For the text-containing cell, return its midpoint in [X, Y] coordinate format. 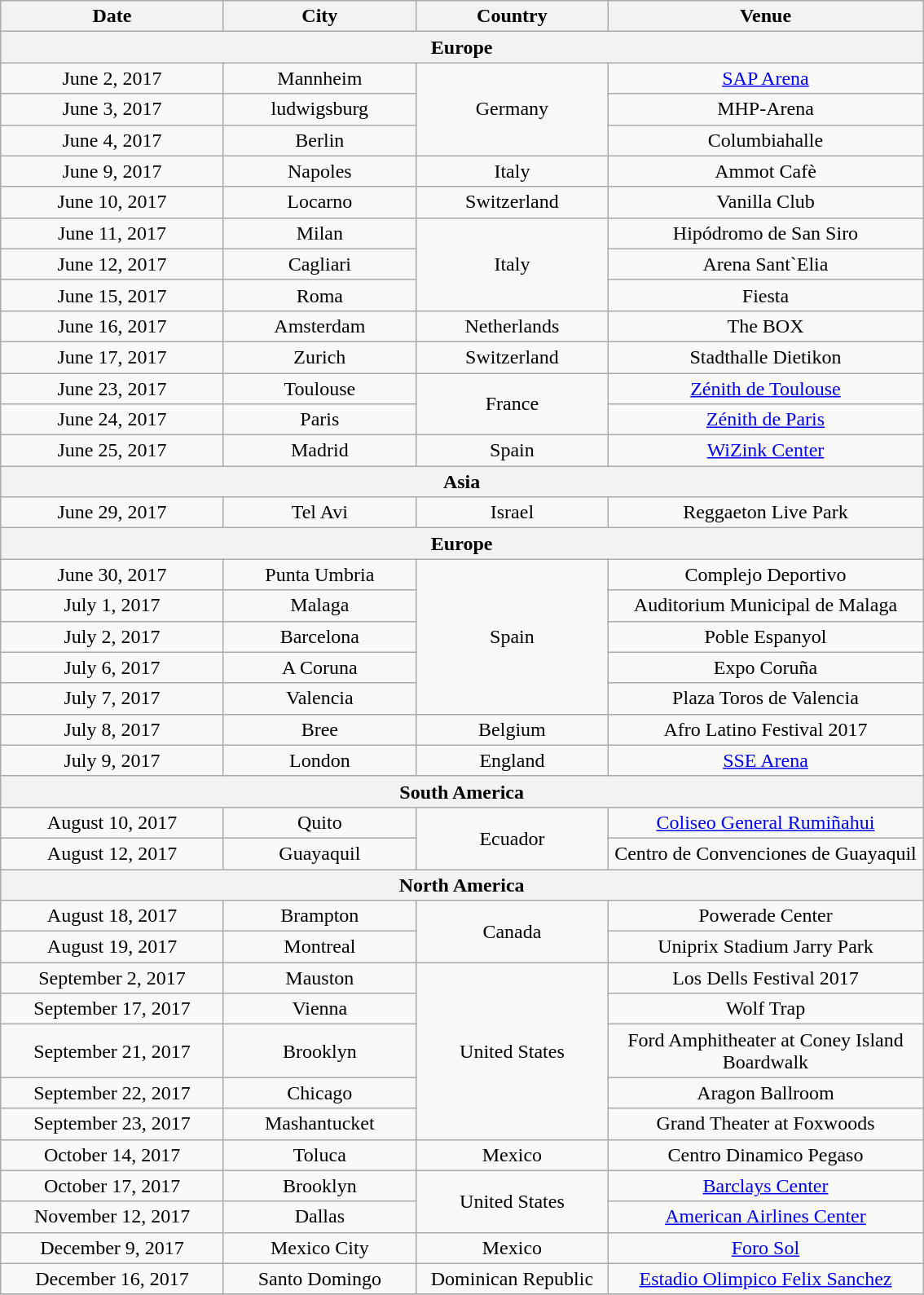
Aragon Ballroom [765, 1093]
Israel [512, 513]
Date [112, 16]
June 12, 2017 [112, 264]
June 3, 2017 [112, 109]
Fiesta [765, 295]
Arena Sant`Elia [765, 264]
Afro Latino Festival 2017 [765, 729]
Poble Espanyol [765, 636]
Venue [765, 16]
Uniprix Stadium Jarry Park [765, 947]
July 6, 2017 [112, 667]
The BOX [765, 326]
Mashantucket [319, 1124]
ludwigsburg [319, 109]
Vienna [319, 1009]
Mexico City [319, 1248]
Ammot Cafè [765, 171]
June 24, 2017 [112, 420]
Stadthalle Dietikon [765, 357]
France [512, 404]
Montreal [319, 947]
July 9, 2017 [112, 760]
Grand Theater at Foxwoods [765, 1124]
August 19, 2017 [112, 947]
Centro Dinamico Pegaso [765, 1155]
Mannheim [319, 78]
June 23, 2017 [112, 389]
June 10, 2017 [112, 202]
Paris [319, 420]
Punta Umbria [319, 575]
Coliseo General Rumiñahui [765, 822]
SAP Arena [765, 78]
December 16, 2017 [112, 1279]
Locarno [319, 202]
WiZink Center [765, 451]
Bree [319, 729]
Estadio Olimpico Felix Sanchez [765, 1279]
Vanilla Club [765, 202]
June 9, 2017 [112, 171]
Expo Coruña [765, 667]
Zénith de Toulouse [765, 389]
July 8, 2017 [112, 729]
Tel Avi [319, 513]
Roma [319, 295]
South America [462, 791]
Netherlands [512, 326]
Quito [319, 822]
June 4, 2017 [112, 140]
Belgium [512, 729]
Plaza Toros de Valencia [765, 698]
Los Dells Festival 2017 [765, 978]
Toluca [319, 1155]
June 15, 2017 [112, 295]
Zénith de Paris [765, 420]
Canada [512, 932]
Reggaeton Live Park [765, 513]
Hipódromo de San Siro [765, 233]
Cagliari [319, 264]
December 9, 2017 [112, 1248]
August 18, 2017 [112, 916]
American Airlines Center [765, 1217]
July 1, 2017 [112, 606]
August 10, 2017 [112, 822]
Malaga [319, 606]
London [319, 760]
June 16, 2017 [112, 326]
Berlin [319, 140]
Guayaquil [319, 853]
Mauston [319, 978]
Zurich [319, 357]
Valencia [319, 698]
June 11, 2017 [112, 233]
August 12, 2017 [112, 853]
Napoles [319, 171]
Milan [319, 233]
September 21, 2017 [112, 1051]
July 7, 2017 [112, 698]
November 12, 2017 [112, 1217]
September 23, 2017 [112, 1124]
September 22, 2017 [112, 1093]
Dallas [319, 1217]
Amsterdam [319, 326]
September 2, 2017 [112, 978]
North America [462, 884]
July 2, 2017 [112, 636]
Germany [512, 109]
June 25, 2017 [112, 451]
Barclays Center [765, 1186]
Ford Amphitheater at Coney Island Boardwalk [765, 1051]
Ecuador [512, 838]
June 29, 2017 [112, 513]
SSE Arena [765, 760]
September 17, 2017 [112, 1009]
Foro Sol [765, 1248]
A Coruna [319, 667]
Toulouse [319, 389]
October 14, 2017 [112, 1155]
Columbiahalle [765, 140]
October 17, 2017 [112, 1186]
England [512, 760]
Centro de Convenciones de Guayaquil [765, 853]
Santo Domingo [319, 1279]
MHP-Arena [765, 109]
June 17, 2017 [112, 357]
Barcelona [319, 636]
June 30, 2017 [112, 575]
Chicago [319, 1093]
Madrid [319, 451]
Brampton [319, 916]
Complejo Deportivo [765, 575]
June 2, 2017 [112, 78]
Country [512, 16]
Asia [462, 482]
Wolf Trap [765, 1009]
Dominican Republic [512, 1279]
City [319, 16]
Auditorium Municipal de Malaga [765, 606]
Powerade Center [765, 916]
